Provide the [x, y] coordinate of the cell's center where the given text is located.  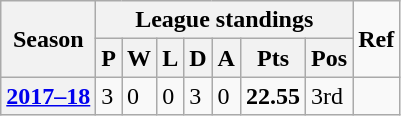
League standings [224, 20]
22.55 [272, 96]
Season [48, 39]
D [198, 58]
W [140, 58]
L [170, 58]
Ref [376, 39]
A [226, 58]
3rd [330, 96]
P [109, 58]
2017–18 [48, 96]
Pts [272, 58]
Pos [330, 58]
